Return the (x, y) coordinate for the center point of the cell that contains the specified text.  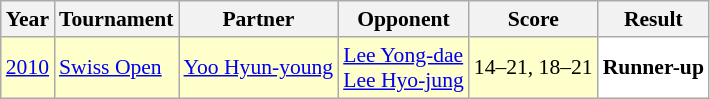
2010 (28, 68)
Opponent (404, 19)
Tournament (116, 19)
Score (534, 19)
Partner (259, 19)
Runner-up (654, 68)
14–21, 18–21 (534, 68)
Swiss Open (116, 68)
Year (28, 19)
Lee Yong-dae Lee Hyo-jung (404, 68)
Yoo Hyun-young (259, 68)
Result (654, 19)
